Locate the cell with the specified text and output its [X, Y] center coordinate. 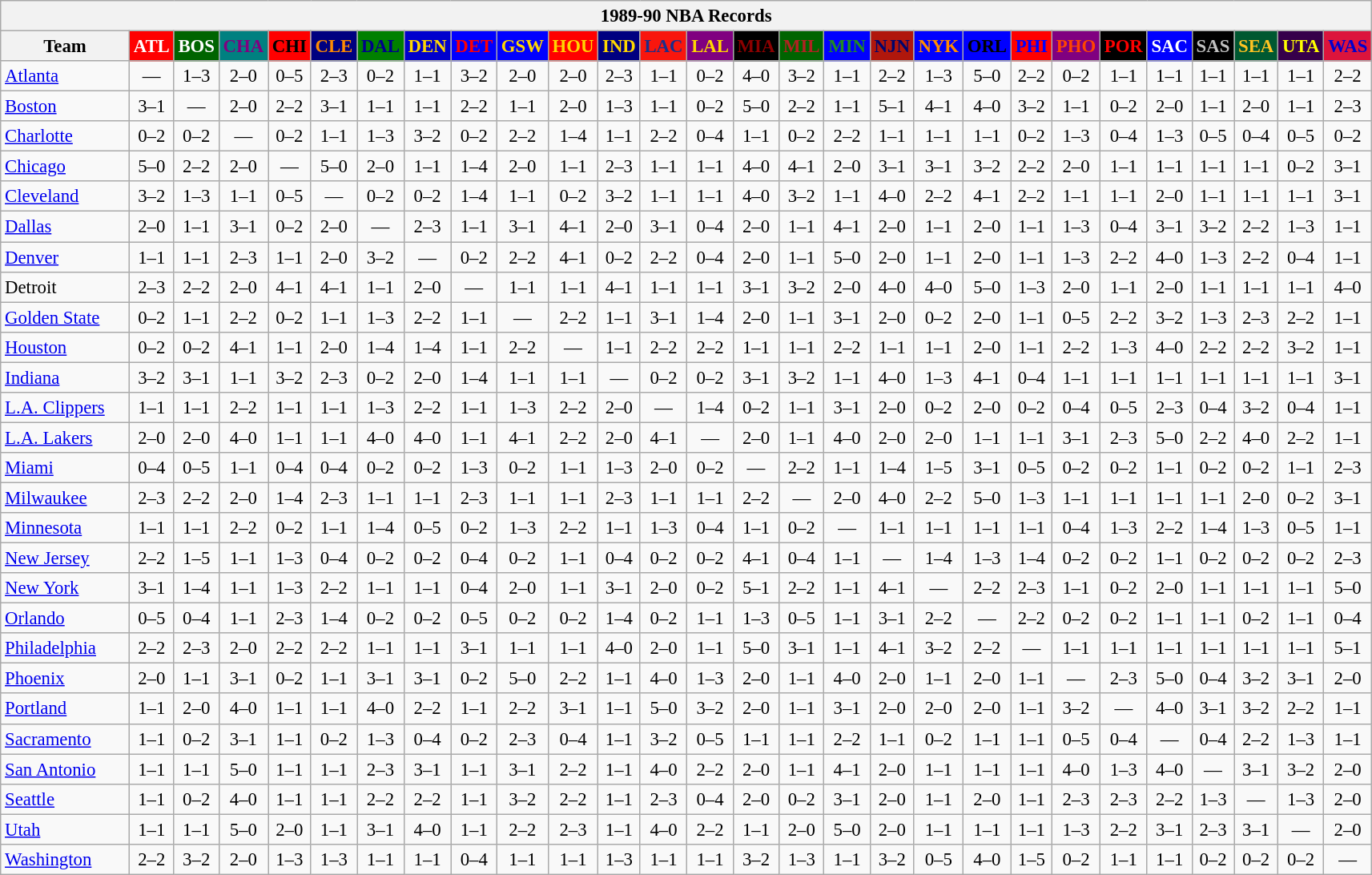
Boston [66, 107]
NJN [892, 46]
Denver [66, 257]
CHI [289, 46]
POR [1123, 46]
ORL [987, 46]
Chicago [66, 167]
Philadelphia [66, 648]
MIA [756, 46]
New York [66, 588]
Portland [66, 709]
Sacramento [66, 739]
Milwaukee [66, 498]
Minnesota [66, 528]
1989-90 NBA Records [686, 16]
BOS [196, 46]
Orlando [66, 619]
Houston [66, 347]
HOU [573, 46]
Team [66, 46]
Cleveland [66, 196]
Atlanta [66, 76]
PHI [1032, 46]
IND [619, 46]
LAC [663, 46]
L.A. Clippers [66, 408]
New Jersey [66, 558]
MIN [847, 46]
WAS [1348, 46]
Dallas [66, 227]
Golden State [66, 317]
DET [474, 46]
GSW [522, 46]
Charlotte [66, 136]
San Antonio [66, 769]
DAL [381, 46]
Detroit [66, 287]
CLE [333, 46]
Washington [66, 860]
MIL [802, 46]
Miami [66, 468]
LAL [710, 46]
Phoenix [66, 679]
ATL [151, 46]
SAS [1213, 46]
Utah [66, 829]
DEN [428, 46]
CHA [243, 46]
PHO [1076, 46]
Seattle [66, 799]
L.A. Lakers [66, 437]
UTA [1301, 46]
SAC [1169, 46]
Indiana [66, 377]
SEA [1256, 46]
NYK [939, 46]
